Capture the cell that displays the provided text and extract its (X, Y) central coordinate. 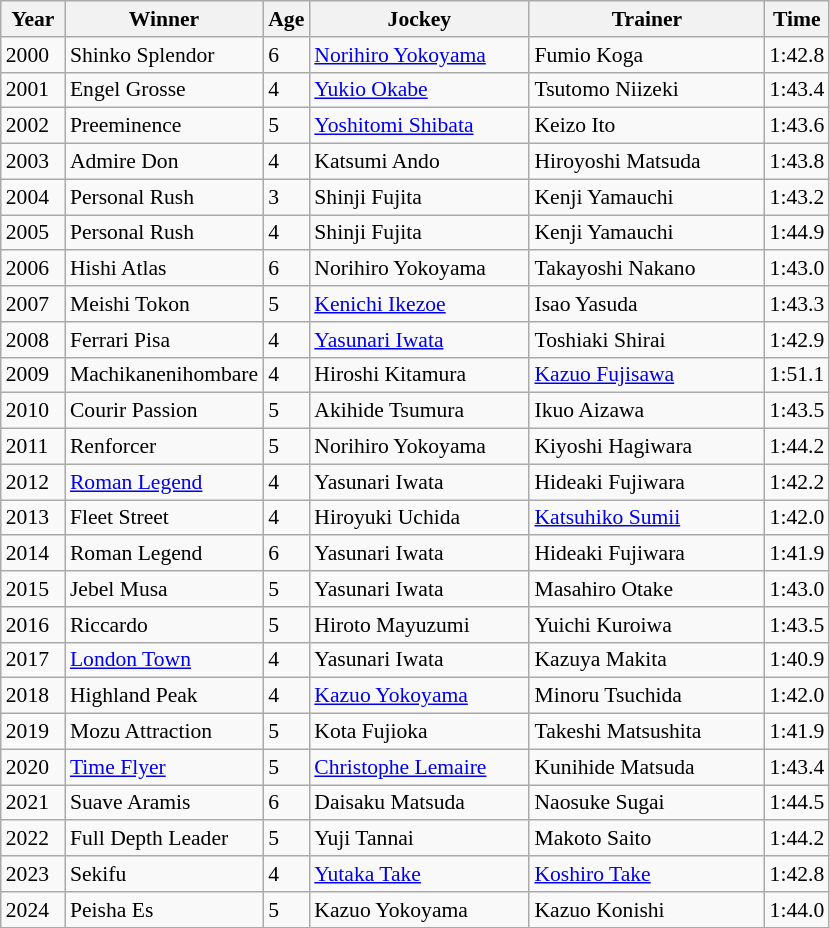
Daisaku Matsuda (419, 803)
2013 (33, 518)
2002 (33, 126)
1:43.6 (798, 126)
Fumio Koga (646, 55)
2021 (33, 803)
Renforcer (164, 447)
Toshiaki Shirai (646, 340)
Time Flyer (164, 767)
Ikuo Aizawa (646, 411)
Sekifu (164, 874)
Naosuke Sugai (646, 803)
2024 (33, 910)
Hishi Atlas (164, 269)
Courir Passion (164, 411)
Winner (164, 19)
Preeminence (164, 126)
Meishi Tokon (164, 304)
Kazuo Fujisawa (646, 375)
Ferrari Pisa (164, 340)
2015 (33, 589)
Katsumi Ando (419, 162)
Kazuya Makita (646, 660)
Kota Fujioka (419, 732)
1:44.0 (798, 910)
Yuji Tannai (419, 839)
Yoshitomi Shibata (419, 126)
Fleet Street (164, 518)
2004 (33, 197)
Hiroto Mayuzumi (419, 625)
2010 (33, 411)
Shinko Splendor (164, 55)
2012 (33, 482)
Kiyoshi Hagiwara (646, 447)
Engel Grosse (164, 90)
Yukio Okabe (419, 90)
Peisha Es (164, 910)
1:43.3 (798, 304)
Yuichi Kuroiwa (646, 625)
Minoru Tsuchida (646, 696)
Yutaka Take (419, 874)
Isao Yasuda (646, 304)
2018 (33, 696)
2016 (33, 625)
Admire Don (164, 162)
2003 (33, 162)
2022 (33, 839)
London Town (164, 660)
Kenichi Ikezoe (419, 304)
Suave Aramis (164, 803)
Keizo Ito (646, 126)
1:44.9 (798, 233)
2000 (33, 55)
Hiroshi Kitamura (419, 375)
Akihide Tsumura (419, 411)
Year (33, 19)
2008 (33, 340)
Machikanenihombare (164, 375)
Christophe Lemaire (419, 767)
Masahiro Otake (646, 589)
Time (798, 19)
Highland Peak (164, 696)
2020 (33, 767)
Koshiro Take (646, 874)
1:43.8 (798, 162)
Trainer (646, 19)
Kunihide Matsuda (646, 767)
Riccardo (164, 625)
Tsutomo Niizeki (646, 90)
2009 (33, 375)
Katsuhiko Sumii (646, 518)
Takeshi Matsushita (646, 732)
1:40.9 (798, 660)
2011 (33, 447)
Takayoshi Nakano (646, 269)
1:42.9 (798, 340)
2005 (33, 233)
2001 (33, 90)
Hiroyuki Uchida (419, 518)
Kazuo Konishi (646, 910)
2007 (33, 304)
2006 (33, 269)
Jebel Musa (164, 589)
Mozu Attraction (164, 732)
Jockey (419, 19)
Age (286, 19)
1:51.1 (798, 375)
Hiroyoshi Matsuda (646, 162)
1:42.2 (798, 482)
1:44.5 (798, 803)
Makoto Saito (646, 839)
2023 (33, 874)
3 (286, 197)
Full Depth Leader (164, 839)
2019 (33, 732)
2014 (33, 554)
1:43.2 (798, 197)
2017 (33, 660)
